For the text-containing cell, return its midpoint in (X, Y) coordinate format. 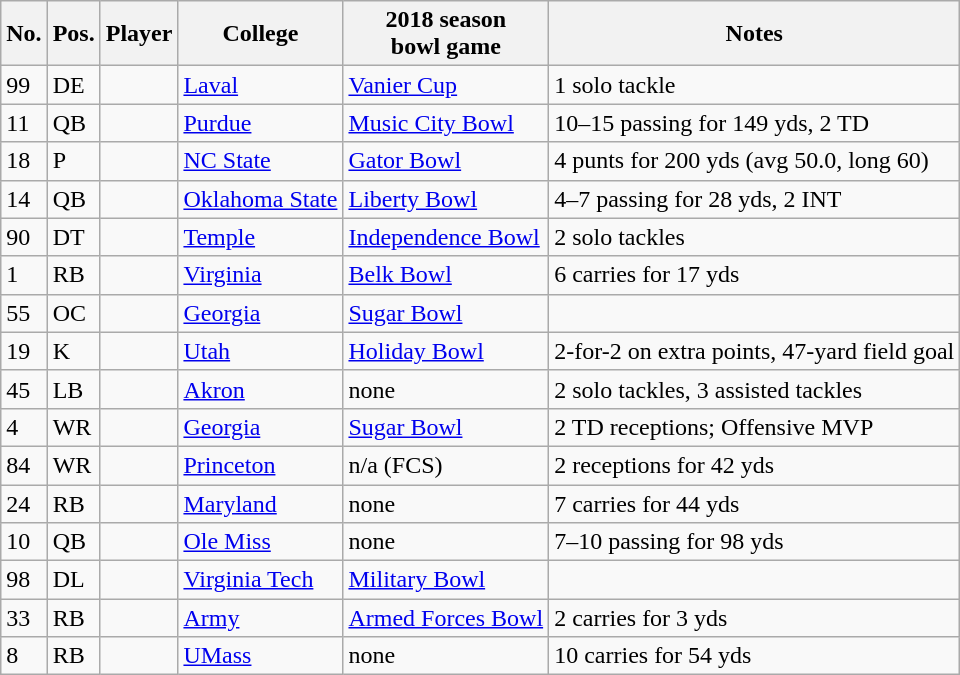
NC State (260, 161)
Gator Bowl (446, 161)
No. (24, 34)
1 solo tackle (754, 85)
7 carries for 44 yds (754, 503)
Military Bowl (446, 580)
19 (24, 351)
K (74, 351)
90 (24, 237)
2-for-2 on extra points, 47-yard field goal (754, 351)
College (260, 34)
10 (24, 542)
Temple (260, 237)
7–10 passing for 98 yds (754, 542)
Armed Forces Bowl (446, 618)
Player (139, 34)
4 (24, 427)
84 (24, 465)
Music City Bowl (446, 123)
18 (24, 161)
24 (24, 503)
n/a (FCS) (446, 465)
Virginia Tech (260, 580)
4 punts for 200 yds (avg 50.0, long 60) (754, 161)
P (74, 161)
Oklahoma State (260, 199)
6 carries for 17 yds (754, 275)
10 carries for 54 yds (754, 656)
2 receptions for 42 yds (754, 465)
Utah (260, 351)
Pos. (74, 34)
99 (24, 85)
2 TD receptions; Offensive MVP (754, 427)
Princeton (260, 465)
Belk Bowl (446, 275)
Virginia (260, 275)
DT (74, 237)
1 (24, 275)
8 (24, 656)
Laval (260, 85)
Vanier Cup (446, 85)
Independence Bowl (446, 237)
11 (24, 123)
Liberty Bowl (446, 199)
LB (74, 389)
45 (24, 389)
Maryland (260, 503)
UMass (260, 656)
55 (24, 313)
DE (74, 85)
2 carries for 3 yds (754, 618)
14 (24, 199)
98 (24, 580)
OC (74, 313)
Purdue (260, 123)
DL (74, 580)
Ole Miss (260, 542)
2 solo tackles (754, 237)
2018 seasonbowl game (446, 34)
Notes (754, 34)
2 solo tackles, 3 assisted tackles (754, 389)
10–15 passing for 149 yds, 2 TD (754, 123)
33 (24, 618)
Army (260, 618)
4–7 passing for 28 yds, 2 INT (754, 199)
Akron (260, 389)
Holiday Bowl (446, 351)
